Search for the cell housing the specified text and yield its [x, y] center coordinate. 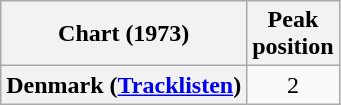
Chart (1973) [124, 34]
Peakposition [293, 34]
2 [293, 85]
Denmark (Tracklisten) [124, 85]
